Identify which cell holds the provided text, then report its [X, Y] central coordinate. 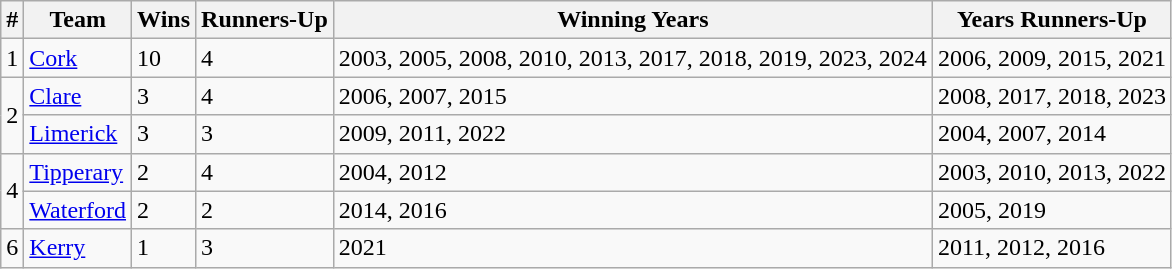
6 [12, 248]
Wins [164, 20]
2011, 2012, 2016 [1052, 248]
2003, 2010, 2013, 2022 [1052, 172]
Runners-Up [265, 20]
Kerry [78, 248]
2006, 2009, 2015, 2021 [1052, 58]
2004, 2007, 2014 [1052, 134]
Limerick [78, 134]
Cork [78, 58]
2008, 2017, 2018, 2023 [1052, 96]
2021 [632, 248]
Team [78, 20]
10 [164, 58]
Clare [78, 96]
Winning Years [632, 20]
2014, 2016 [632, 210]
2005, 2019 [1052, 210]
Waterford [78, 210]
2006, 2007, 2015 [632, 96]
Years Runners-Up [1052, 20]
2003, 2005, 2008, 2010, 2013, 2017, 2018, 2019, 2023, 2024 [632, 58]
2004, 2012 [632, 172]
Tipperary [78, 172]
2009, 2011, 2022 [632, 134]
# [12, 20]
